Capture the cell that displays the provided text and extract its (x, y) central coordinate. 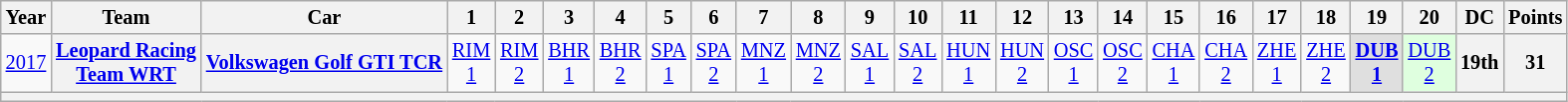
DC (1479, 17)
31 (1535, 63)
2 (519, 17)
MNZ1 (763, 63)
Year (26, 17)
7 (763, 17)
17 (1277, 17)
Leopard RacingTeam WRT (126, 63)
DUB2 (1429, 63)
RIM2 (519, 63)
OSC1 (1074, 63)
Points (1535, 17)
12 (1022, 17)
DUB1 (1377, 63)
SAL1 (870, 63)
SAL2 (917, 63)
CHA2 (1225, 63)
SPA2 (713, 63)
9 (870, 17)
2017 (26, 63)
5 (667, 17)
11 (968, 17)
ZHE2 (1325, 63)
SPA1 (667, 63)
HUN2 (1022, 63)
BHR2 (621, 63)
19th (1479, 63)
1 (471, 17)
18 (1325, 17)
4 (621, 17)
RIM1 (471, 63)
HUN1 (968, 63)
15 (1174, 17)
3 (569, 17)
Volkswagen Golf GTI TCR (325, 63)
19 (1377, 17)
14 (1122, 17)
6 (713, 17)
Car (325, 17)
Team (126, 17)
13 (1074, 17)
OSC2 (1122, 63)
ZHE1 (1277, 63)
16 (1225, 17)
BHR1 (569, 63)
20 (1429, 17)
CHA1 (1174, 63)
10 (917, 17)
8 (819, 17)
MNZ2 (819, 63)
